Locate the cell with the specified text and output its (X, Y) center coordinate. 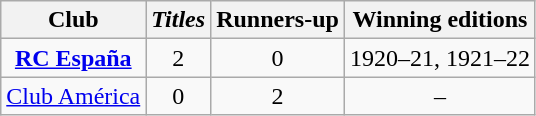
1920–21, 1921–22 (440, 58)
Club (74, 20)
Club América (74, 96)
– (440, 96)
RC España (74, 58)
Winning editions (440, 20)
Titles (178, 20)
Runners-up (278, 20)
